Capture the cell that displays the provided text and extract its [X, Y] central coordinate. 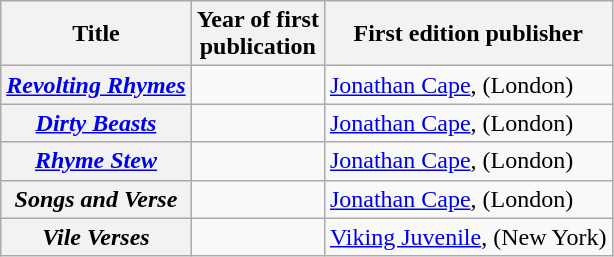
Rhyme Stew [96, 161]
Revolting Rhymes [96, 85]
First edition publisher [468, 34]
Viking Juvenile, (New York) [468, 237]
Dirty Beasts [96, 123]
Songs and Verse [96, 199]
Year of firstpublication [258, 34]
Title [96, 34]
Vile Verses [96, 237]
